Extract the [X, Y] coordinate from the center of the cell holding the provided text.  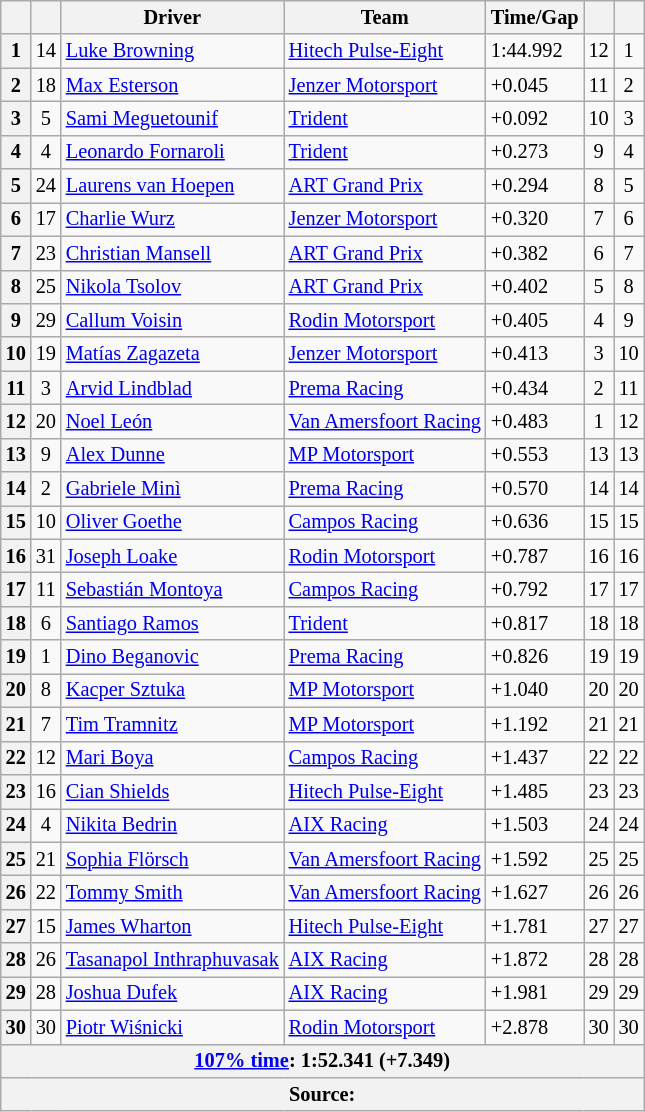
Tommy Smith [172, 892]
+1.872 [535, 960]
Kacper Sztuka [172, 690]
Santiago Ramos [172, 623]
+0.382 [535, 253]
Driver [172, 17]
+0.273 [535, 152]
+0.434 [535, 388]
Nikita Bedrin [172, 825]
+1.040 [535, 690]
Joseph Loake [172, 556]
Oliver Goethe [172, 522]
+0.320 [535, 219]
Luke Browning [172, 51]
1:44.992 [535, 51]
Charlie Wurz [172, 219]
Gabriele Minì [172, 489]
31 [46, 556]
+0.413 [535, 354]
+0.636 [535, 522]
+0.826 [535, 657]
+0.570 [535, 489]
+0.817 [535, 623]
+0.092 [535, 118]
Source: [322, 1094]
Sebastián Montoya [172, 589]
Alex Dunne [172, 455]
Max Esterson [172, 85]
+2.878 [535, 1027]
+0.294 [535, 186]
Noel León [172, 421]
Time/Gap [535, 17]
+1.485 [535, 791]
+0.787 [535, 556]
Matías Zagazeta [172, 354]
Team [385, 17]
Sophia Flörsch [172, 859]
Tim Tramnitz [172, 724]
+0.553 [535, 455]
Dino Beganovic [172, 657]
+1.592 [535, 859]
Arvid Lindblad [172, 388]
+1.503 [535, 825]
+0.483 [535, 421]
+1.781 [535, 926]
Leonardo Fornaroli [172, 152]
Sami Meguetounif [172, 118]
Mari Boya [172, 758]
James Wharton [172, 926]
Piotr Wiśnicki [172, 1027]
107% time: 1:52.341 (+7.349) [322, 1061]
+1.437 [535, 758]
+0.045 [535, 85]
Tasanapol Inthraphuvasak [172, 960]
Nikola Tsolov [172, 287]
+1.192 [535, 724]
+1.627 [535, 892]
+0.402 [535, 287]
+1.981 [535, 993]
Cian Shields [172, 791]
Christian Mansell [172, 253]
Joshua Dufek [172, 993]
+0.792 [535, 589]
Callum Voisin [172, 320]
Laurens van Hoepen [172, 186]
+0.405 [535, 320]
